Provide the (X, Y) coordinate of the cell's center where the given text is located.  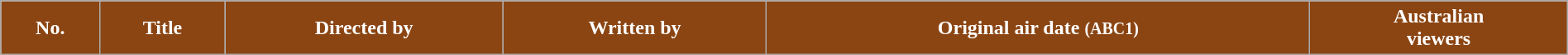
No. (50, 28)
Written by (635, 28)
Directed by (364, 28)
Original air date (ABC1) (1039, 28)
Title (163, 28)
Australianviewers (1439, 28)
